Scan for the cell matching the given text and deliver its (X, Y) coordinate at center. 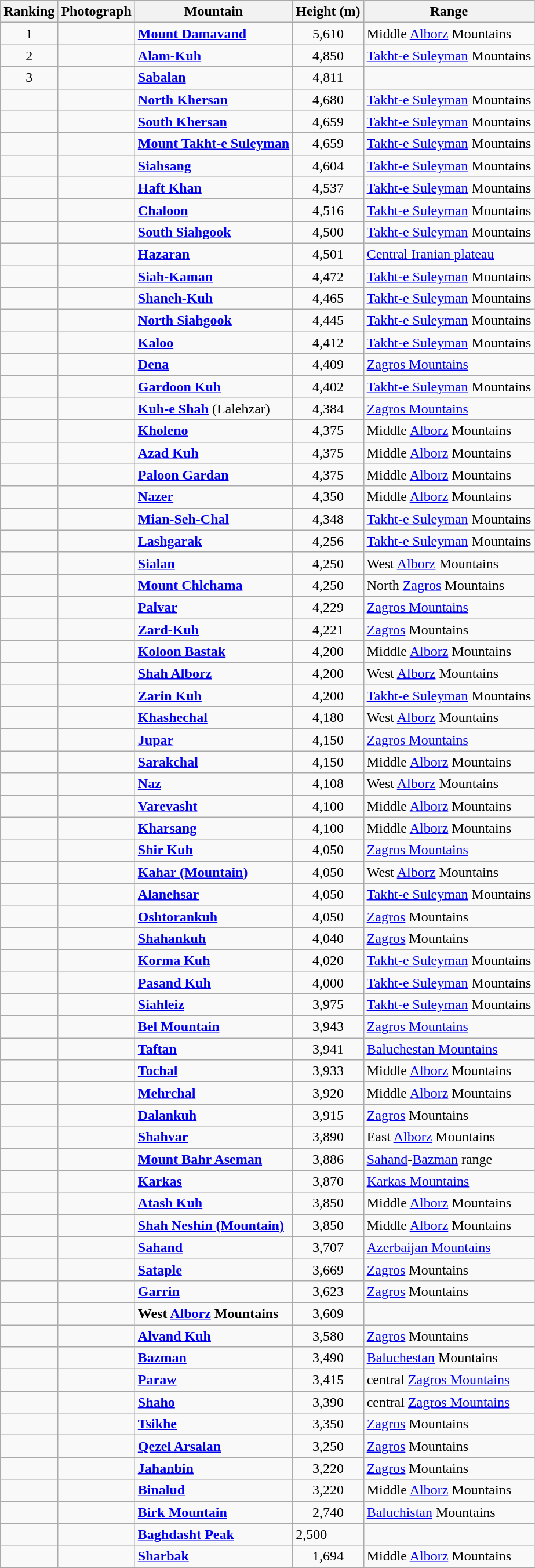
Tsikhe (213, 1424)
Sialan (213, 563)
5,610 (328, 34)
Alam-Kuh (213, 56)
Dalankuh (213, 1115)
Haft Khan (213, 188)
3,623 (328, 1291)
Azad Kuh (213, 453)
Bel Mountain (213, 1027)
2,500 (328, 1534)
Photograph (96, 12)
4,465 (328, 299)
Zarin Kuh (213, 696)
East Alborz Mountains (449, 1137)
4,472 (328, 277)
Bazman (213, 1358)
Mountain (213, 12)
1 (29, 34)
4,501 (328, 254)
Kuh-e Shah (Lalehzar) (213, 409)
4,348 (328, 519)
Range (449, 12)
Alvand Kuh (213, 1335)
4,000 (328, 983)
Mount Chlchama (213, 585)
4,256 (328, 541)
North Zagros Mountains (449, 585)
Garrin (213, 1291)
4,229 (328, 607)
Birk Mountain (213, 1512)
Mian-Seh-Chal (213, 519)
Central Iranian plateau (449, 254)
3,609 (328, 1313)
4,680 (328, 100)
3,915 (328, 1115)
Sahand-Bazman range (449, 1159)
1,694 (328, 1556)
3,870 (328, 1181)
4,020 (328, 960)
Karkas (213, 1181)
4,409 (328, 365)
Oshtorankuh (213, 916)
3,669 (328, 1269)
Mehrchal (213, 1093)
Paloon Gardan (213, 475)
Kaloo (213, 343)
Shahvar (213, 1137)
4,516 (328, 210)
Binalud (213, 1490)
Pasand Kuh (213, 983)
4,537 (328, 188)
3,580 (328, 1335)
Tochal (213, 1071)
2 (29, 56)
Zard-Kuh (213, 629)
Shah Neshin (Mountain) (213, 1225)
Taftan (213, 1049)
Sabalan (213, 78)
South Khersan (213, 122)
Gardoon Kuh (213, 387)
Qezel Arsalan (213, 1446)
Mount Takht-e Suleyman (213, 144)
4,445 (328, 321)
2,740 (328, 1512)
4,850 (328, 56)
4,384 (328, 409)
3,390 (328, 1402)
3,490 (328, 1358)
Dena (213, 365)
Chaloon (213, 210)
4,180 (328, 718)
4,500 (328, 232)
4,402 (328, 387)
3,943 (328, 1027)
Siahleiz (213, 1005)
3,933 (328, 1071)
3,350 (328, 1424)
4,221 (328, 629)
Alanehsar (213, 894)
Siah-Kaman (213, 277)
Baluchistan Mountains (449, 1512)
Siahsang (213, 166)
Ranking (29, 12)
4,412 (328, 343)
North Siahgook (213, 321)
4,108 (328, 784)
Hazaran (213, 254)
Korma Kuh (213, 960)
Shir Kuh (213, 850)
Kholeno (213, 431)
Shaho (213, 1402)
3 (29, 78)
3,975 (328, 1005)
Atash Kuh (213, 1203)
3,886 (328, 1159)
Paraw (213, 1380)
Shaneh-Kuh (213, 299)
Sharbak (213, 1556)
4,350 (328, 497)
Koloon Bastak (213, 652)
Kahar (Mountain) (213, 872)
Shah Alborz (213, 674)
Naz (213, 784)
Lashgarak (213, 541)
Kharsang (213, 828)
Mount Bahr Aseman (213, 1159)
Sahand (213, 1247)
Mount Damavand (213, 34)
Jahanbin (213, 1468)
Sataple (213, 1269)
Azerbaijan Mountains (449, 1247)
Height (m) (328, 12)
3,920 (328, 1093)
North Khersan (213, 100)
3,941 (328, 1049)
Varevasht (213, 806)
South Siahgook (213, 232)
4,604 (328, 166)
3,250 (328, 1446)
Nazer (213, 497)
Palvar (213, 607)
4,040 (328, 938)
3,415 (328, 1380)
Karkas Mountains (449, 1181)
Khashechal (213, 718)
Shahankuh (213, 938)
3,890 (328, 1137)
4,811 (328, 78)
3,707 (328, 1247)
Jupar (213, 740)
Sarakchal (213, 762)
Baghdasht Peak (213, 1534)
